Detect which cell encompasses the target text, then output its [X, Y] center coordinate. 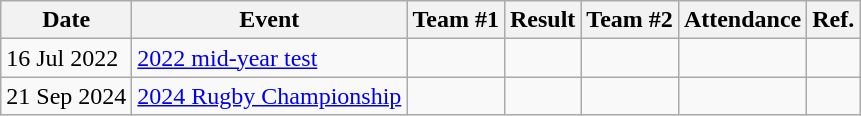
Date [66, 20]
2022 mid-year test [270, 58]
Event [270, 20]
Ref. [834, 20]
2024 Rugby Championship [270, 96]
21 Sep 2024 [66, 96]
Result [542, 20]
Team #2 [630, 20]
16 Jul 2022 [66, 58]
Team #1 [456, 20]
Attendance [742, 20]
